Scan for the cell matching the given text and deliver its [x, y] coordinate at center. 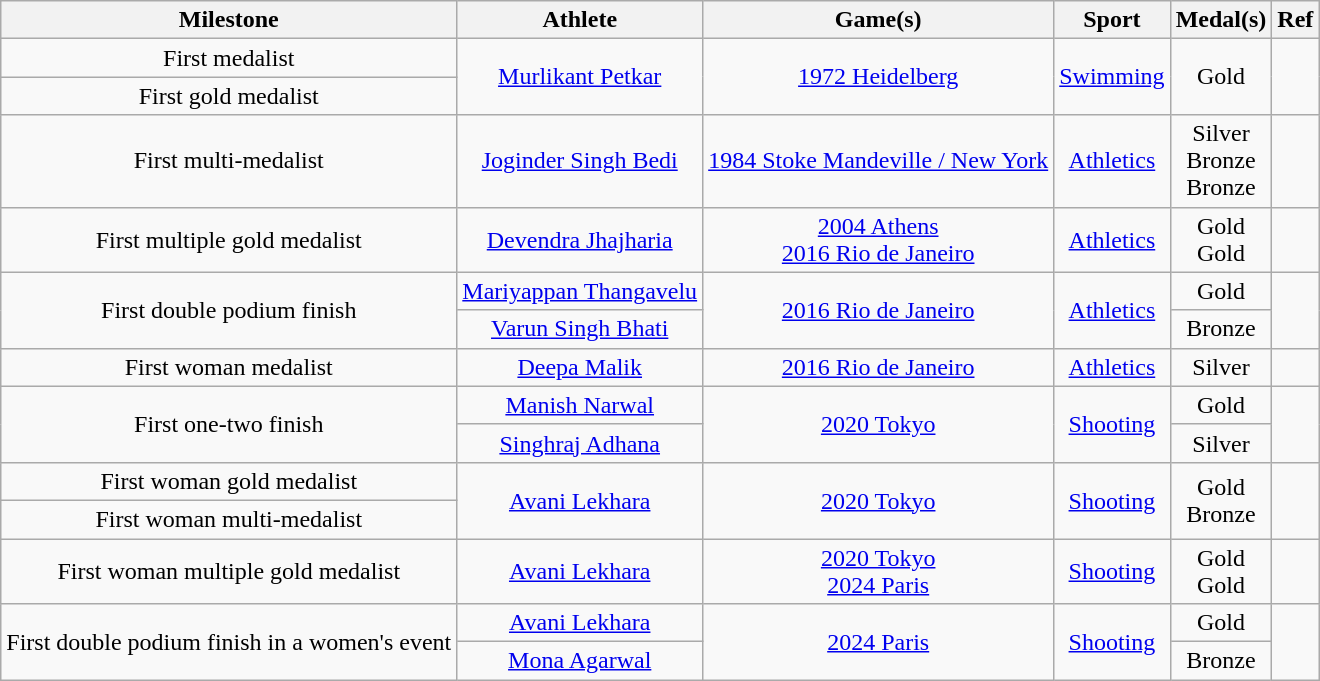
First double podium finish in a women's event [229, 642]
1972 Heidelberg [878, 77]
Ref [1296, 20]
1984 Stoke Mandeville / New York [878, 161]
Deepa Malik [580, 367]
Swimming [1112, 77]
Milestone [229, 20]
Devendra Jhajharia [580, 240]
Sport [1112, 20]
First woman multiple gold medalist [229, 570]
Singhraj Adhana [580, 443]
Mona Agarwal [580, 661]
First woman gold medalist [229, 481]
Gold Bronze [1221, 500]
First gold medalist [229, 96]
2024 Paris [878, 642]
First medalist [229, 58]
First double podium finish [229, 310]
Manish Narwal [580, 405]
First woman medalist [229, 367]
Game(s) [878, 20]
First one-two finish [229, 424]
First woman multi-medalist [229, 519]
First multiple gold medalist [229, 240]
Varun Singh Bhati [580, 329]
2004 Athens 2016 Rio de Janeiro [878, 240]
2020 Tokyo 2024 Paris [878, 570]
Medal(s) [1221, 20]
Athlete [580, 20]
Murlikant Petkar [580, 77]
First multi-medalist [229, 161]
Silver Bronze Bronze [1221, 161]
Joginder Singh Bedi [580, 161]
Mariyappan Thangavelu [580, 291]
